Pinpoint the cell where the given text exists, returning its [X, Y] midpoint coordinate. 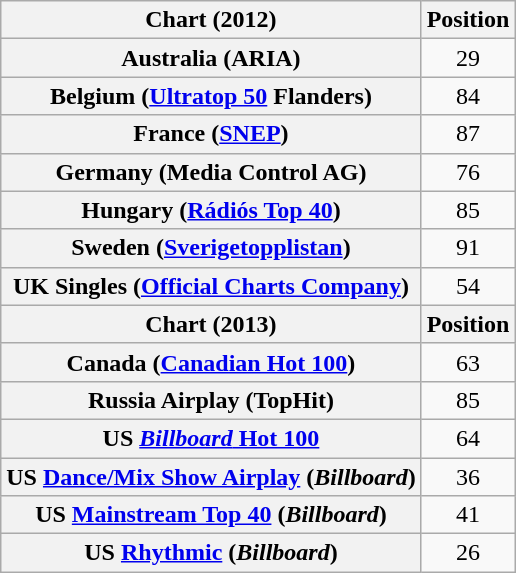
41 [468, 515]
54 [468, 286]
91 [468, 248]
US Dance/Mix Show Airplay (Billboard) [211, 477]
US Billboard Hot 100 [211, 438]
Australia (ARIA) [211, 58]
Russia Airplay (TopHit) [211, 400]
UK Singles (Official Charts Company) [211, 286]
26 [468, 553]
63 [468, 362]
87 [468, 134]
Hungary (Rádiós Top 40) [211, 210]
Germany (Media Control AG) [211, 172]
France (SNEP) [211, 134]
84 [468, 96]
76 [468, 172]
Sweden (Sverigetopplistan) [211, 248]
29 [468, 58]
Canada (Canadian Hot 100) [211, 362]
Chart (2012) [211, 20]
US Rhythmic (Billboard) [211, 553]
Chart (2013) [211, 324]
64 [468, 438]
Belgium (Ultratop 50 Flanders) [211, 96]
36 [468, 477]
US Mainstream Top 40 (Billboard) [211, 515]
